For the text-containing cell, return its midpoint in [X, Y] coordinate format. 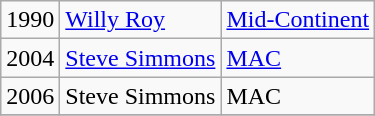
1990 [30, 20]
Willy Roy [140, 20]
2004 [30, 58]
2006 [30, 96]
Mid-Continent [298, 20]
